For the text-containing cell, return its midpoint in [X, Y] coordinate format. 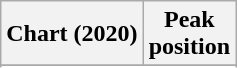
Peakposition [189, 34]
Chart (2020) [72, 34]
